Return (x, y) of the center of cell containing provided text 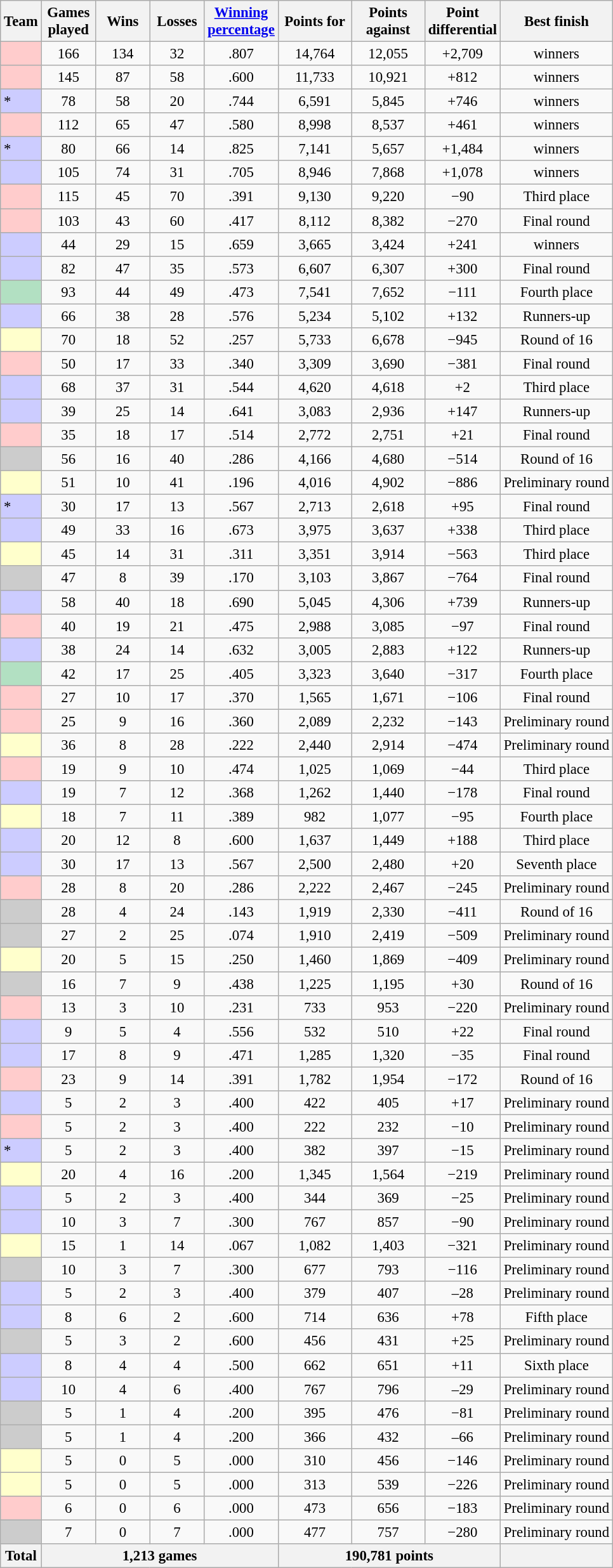
1,954 (388, 1079)
+2 (462, 388)
8,537 (388, 125)
9,220 (388, 197)
2,883 (388, 650)
56 (69, 459)
37 (123, 388)
.514 (241, 435)
.196 (241, 483)
23 (69, 1079)
982 (315, 817)
733 (315, 1007)
3,005 (315, 650)
11,733 (315, 77)
68 (69, 388)
369 (388, 1198)
−146 (462, 1461)
.475 (241, 626)
Games played (69, 22)
2,480 (388, 865)
2,988 (315, 626)
.257 (241, 340)
105 (69, 173)
Total (21, 1556)
32 (177, 54)
Points for (315, 22)
Wins (123, 22)
3,640 (388, 674)
1,225 (315, 984)
1,565 (315, 698)
5,234 (315, 316)
+78 (462, 1317)
510 (388, 1031)
+20 (462, 865)
1,460 (315, 960)
−25 (462, 1198)
1,285 (315, 1055)
.690 (241, 602)
.438 (241, 984)
+1,078 (462, 173)
−95 (462, 817)
+739 (462, 602)
−409 (462, 960)
422 (315, 1103)
+17 (462, 1103)
−317 (462, 674)
80 (69, 149)
.311 (241, 554)
.360 (241, 721)
+95 (462, 507)
3,309 (315, 363)
.074 (241, 936)
.500 (241, 1365)
−178 (462, 793)
1,449 (388, 840)
−15 (462, 1151)
.576 (241, 316)
.222 (241, 745)
82 (69, 268)
Seventh place (556, 865)
65 (123, 125)
.659 (241, 244)
3,975 (315, 530)
8,112 (315, 221)
4,306 (388, 602)
757 (388, 1532)
5,657 (388, 149)
796 (388, 1389)
5,845 (388, 101)
−945 (462, 340)
1,069 (388, 769)
8,998 (315, 125)
−411 (462, 912)
379 (315, 1293)
−44 (462, 769)
1,637 (315, 840)
857 (388, 1222)
21 (177, 626)
+11 (462, 1365)
50 (69, 363)
−226 (462, 1484)
5,733 (315, 340)
134 (123, 54)
42 (69, 674)
+812 (462, 77)
651 (388, 1365)
+188 (462, 840)
344 (315, 1198)
3,914 (388, 554)
662 (315, 1365)
1,025 (315, 769)
2,089 (315, 721)
115 (69, 197)
51 (69, 483)
477 (315, 1532)
4,680 (388, 459)
.573 (241, 268)
.143 (241, 912)
7,868 (388, 173)
+2,709 (462, 54)
−764 (462, 578)
2,772 (315, 435)
7,541 (315, 292)
−220 (462, 1007)
8,382 (388, 221)
677 (315, 1270)
112 (69, 125)
1,919 (315, 912)
11 (177, 817)
−474 (462, 745)
395 (315, 1413)
+461 (462, 125)
3,085 (388, 626)
476 (388, 1413)
3,424 (388, 244)
2,419 (388, 936)
.807 (241, 54)
.389 (241, 817)
Winning percentage (241, 22)
793 (388, 1270)
+338 (462, 530)
2,914 (388, 745)
Team (21, 22)
3,665 (315, 244)
1,345 (315, 1174)
43 (123, 221)
.250 (241, 960)
4,618 (388, 388)
.474 (241, 769)
2,751 (388, 435)
−81 (462, 1413)
4,902 (388, 483)
432 (388, 1437)
190,781 points (389, 1556)
−10 (462, 1127)
166 (69, 54)
.340 (241, 363)
4,620 (315, 388)
.641 (241, 411)
407 (388, 1293)
2,232 (388, 721)
473 (315, 1508)
.368 (241, 793)
1,195 (388, 984)
+147 (462, 411)
232 (388, 1127)
7,141 (315, 149)
+241 (462, 244)
−111 (462, 292)
−116 (462, 1270)
2,222 (315, 888)
3,637 (388, 530)
3,351 (315, 554)
−509 (462, 936)
7,652 (388, 292)
41 (177, 483)
–28 (462, 1293)
.473 (241, 292)
+122 (462, 650)
−886 (462, 483)
145 (69, 77)
−270 (462, 221)
431 (388, 1342)
1,782 (315, 1079)
.417 (241, 221)
1,077 (388, 817)
4,016 (315, 483)
+22 (462, 1031)
1,213 games (160, 1556)
3,103 (315, 578)
Points against (388, 22)
9,130 (315, 197)
−245 (462, 888)
953 (388, 1007)
5,102 (388, 316)
6,607 (315, 268)
2,330 (388, 912)
.556 (241, 1031)
.705 (241, 173)
14,764 (315, 54)
1,564 (388, 1174)
52 (177, 340)
−35 (462, 1055)
.632 (241, 650)
+300 (462, 268)
3,690 (388, 363)
78 (69, 101)
+132 (462, 316)
60 (177, 221)
366 (315, 1437)
36 (69, 745)
−172 (462, 1079)
310 (315, 1461)
8,946 (315, 173)
.231 (241, 1007)
2,936 (388, 411)
.673 (241, 530)
103 (69, 221)
1,403 (388, 1246)
Losses (177, 22)
3,867 (388, 578)
405 (388, 1103)
2,440 (315, 745)
1,910 (315, 936)
.544 (241, 388)
−97 (462, 626)
+746 (462, 101)
656 (388, 1508)
.744 (241, 101)
6,678 (388, 340)
.067 (241, 1246)
−563 (462, 554)
4,166 (315, 459)
+30 (462, 984)
382 (315, 1151)
10,921 (388, 77)
+25 (462, 1342)
2,467 (388, 888)
Fifth place (556, 1317)
Best finish (556, 22)
1,320 (388, 1055)
1,262 (315, 793)
Point differential (462, 22)
+1,484 (462, 149)
−381 (462, 363)
+21 (462, 435)
–29 (462, 1389)
1,082 (315, 1246)
.471 (241, 1055)
−321 (462, 1246)
3,323 (315, 674)
1,671 (388, 698)
397 (388, 1151)
1,869 (388, 960)
74 (123, 173)
539 (388, 1484)
.825 (241, 149)
313 (315, 1484)
–66 (462, 1437)
714 (315, 1317)
−183 (462, 1508)
3,083 (315, 411)
.405 (241, 674)
−219 (462, 1174)
636 (388, 1317)
−280 (462, 1532)
2,500 (315, 865)
2,618 (388, 507)
87 (123, 77)
29 (123, 244)
−106 (462, 698)
532 (315, 1031)
6,307 (388, 268)
6,591 (315, 101)
93 (69, 292)
1,440 (388, 793)
222 (315, 1127)
.170 (241, 578)
2,713 (315, 507)
−143 (462, 721)
5,045 (315, 602)
.580 (241, 125)
12,055 (388, 54)
.370 (241, 698)
Sixth place (556, 1365)
−514 (462, 459)
